Search for the cell housing the specified text and yield its (X, Y) center coordinate. 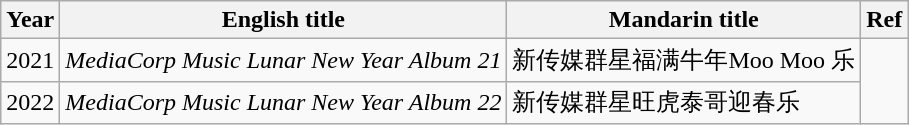
MediaCorp Music Lunar New Year Album 22 (284, 102)
English title (284, 20)
Year (30, 20)
2021 (30, 60)
新传媒群星旺虎泰哥迎春乐 (684, 102)
MediaCorp Music Lunar New Year Album 21 (284, 60)
2022 (30, 102)
Mandarin title (684, 20)
新传媒群星福满牛年Moo Moo 乐 (684, 60)
Ref (884, 20)
